Detect which cell encompasses the target text, then output its (X, Y) center coordinate. 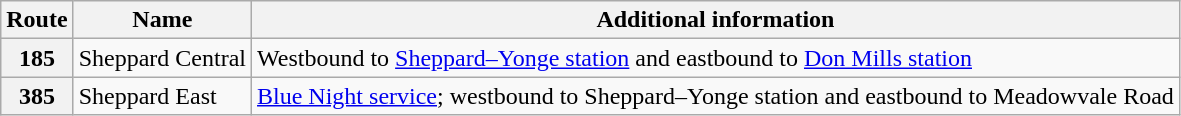
Route (37, 20)
385 (37, 96)
Name (162, 20)
Sheppard East (162, 96)
185 (37, 58)
Blue Night service; westbound to Sheppard–Yonge station and eastbound to Meadowvale Road (716, 96)
Westbound to Sheppard–Yonge station and eastbound to Don Mills station (716, 58)
Sheppard Central (162, 58)
Additional information (716, 20)
